Pinpoint the cell where the given text exists, returning its [X, Y] midpoint coordinate. 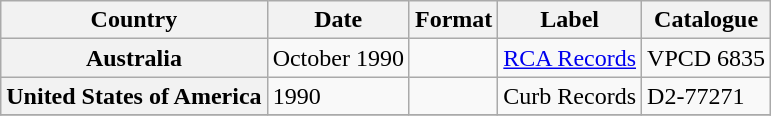
1990 [338, 96]
RCA Records [570, 58]
VPCD 6835 [706, 58]
United States of America [134, 96]
D2-77271 [706, 96]
October 1990 [338, 58]
Country [134, 20]
Catalogue [706, 20]
Format [453, 20]
Australia [134, 58]
Date [338, 20]
Curb Records [570, 96]
Label [570, 20]
